Find where the given text appears and provide that cell's center as (X, Y) coordinate. 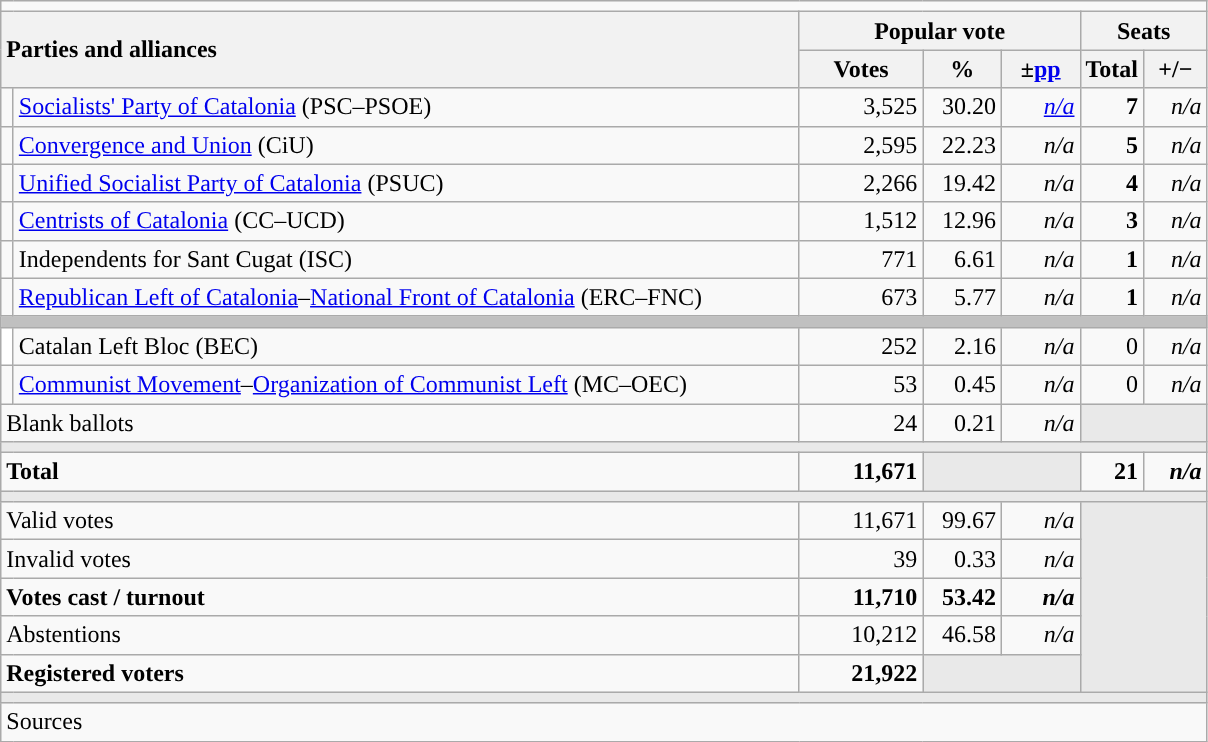
Invalid votes (400, 559)
6.61 (962, 259)
22.23 (962, 145)
Republican Left of Catalonia–National Front of Catalonia (ERC–FNC) (406, 297)
11,710 (861, 597)
Parties and alliances (400, 50)
+/− (1176, 69)
21,922 (861, 673)
12.96 (962, 221)
% (962, 69)
53.42 (962, 597)
Registered voters (400, 673)
0.21 (962, 423)
Centrists of Catalonia (CC–UCD) (406, 221)
Seats (1144, 31)
2,266 (861, 183)
1,512 (861, 221)
19.42 (962, 183)
Votes (861, 69)
Blank ballots (400, 423)
46.58 (962, 635)
4 (1112, 183)
10,212 (861, 635)
24 (861, 423)
3,525 (861, 107)
Catalan Left Bloc (BEC) (406, 346)
Valid votes (400, 521)
Abstentions (400, 635)
Communist Movement–Organization of Communist Left (MC–OEC) (406, 384)
Votes cast / turnout (400, 597)
7 (1112, 107)
2.16 (962, 346)
21 (1112, 472)
Convergence and Union (CiU) (406, 145)
39 (861, 559)
0.33 (962, 559)
2,595 (861, 145)
99.67 (962, 521)
0.45 (962, 384)
Sources (604, 722)
Popular vote (940, 31)
771 (861, 259)
252 (861, 346)
673 (861, 297)
Socialists' Party of Catalonia (PSC–PSOE) (406, 107)
Independents for Sant Cugat (ISC) (406, 259)
5.77 (962, 297)
5 (1112, 145)
3 (1112, 221)
±pp (1040, 69)
53 (861, 384)
Unified Socialist Party of Catalonia (PSUC) (406, 183)
30.20 (962, 107)
